Identify which cell holds the provided text, then report its [X, Y] central coordinate. 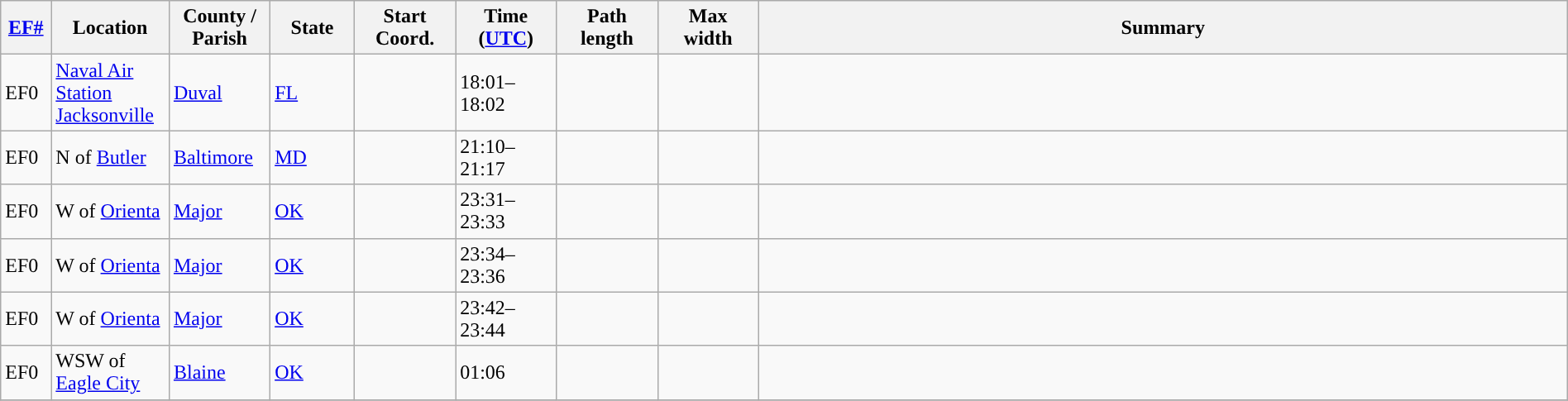
EF# [26, 28]
MD [313, 157]
Blaine [219, 372]
Naval Air Station Jacksonville [111, 93]
18:01–18:02 [506, 93]
Location [111, 28]
21:10–21:17 [506, 157]
Time (UTC) [506, 28]
State [313, 28]
County / Parish [219, 28]
Path length [607, 28]
Start Coord. [404, 28]
23:42–23:44 [506, 319]
Summary [1163, 28]
WSW of Eagle City [111, 372]
Max width [708, 28]
23:34–23:36 [506, 265]
N of Butler [111, 157]
Baltimore [219, 157]
23:31–23:33 [506, 212]
01:06 [506, 372]
Duval [219, 93]
FL [313, 93]
